Capture the cell that displays the provided text and extract its [x, y] central coordinate. 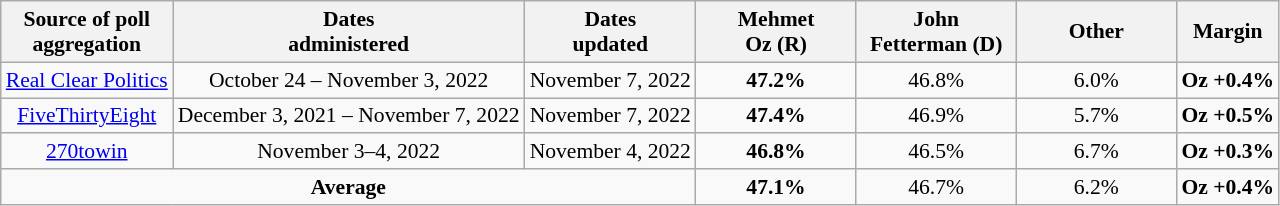
47.2% [776, 80]
October 24 – November 3, 2022 [349, 80]
46.7% [936, 187]
Oz +0.5% [1228, 116]
Real Clear Politics [87, 80]
46.9% [936, 116]
Margin [1228, 32]
FiveThirtyEight [87, 116]
Datesadministered [349, 32]
Average [348, 187]
December 3, 2021 – November 7, 2022 [349, 116]
6.2% [1096, 187]
46.5% [936, 152]
47.1% [776, 187]
Oz +0.3% [1228, 152]
6.0% [1096, 80]
Other [1096, 32]
270towin [87, 152]
5.7% [1096, 116]
November 4, 2022 [610, 152]
November 3–4, 2022 [349, 152]
JohnFetterman (D) [936, 32]
47.4% [776, 116]
Datesupdated [610, 32]
MehmetOz (R) [776, 32]
Source of pollaggregation [87, 32]
6.7% [1096, 152]
